Return the (X, Y) coordinate for the center point of the cell that contains the specified text.  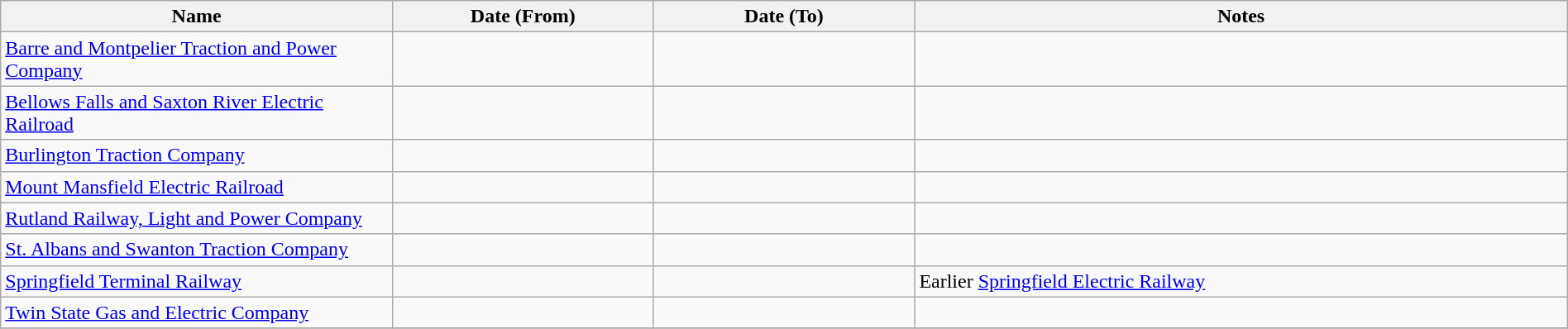
Rutland Railway, Light and Power Company (197, 218)
Name (197, 17)
Twin State Gas and Electric Company (197, 312)
Barre and Montpelier Traction and Power Company (197, 60)
St. Albans and Swanton Traction Company (197, 250)
Date (To) (784, 17)
Burlington Traction Company (197, 155)
Earlier Springfield Electric Railway (1241, 281)
Notes (1241, 17)
Date (From) (523, 17)
Springfield Terminal Railway (197, 281)
Mount Mansfield Electric Railroad (197, 187)
Bellows Falls and Saxton River Electric Railroad (197, 112)
